Detect which cell encompasses the target text, then output its (x, y) center coordinate. 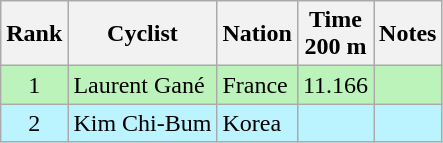
11.166 (335, 85)
France (257, 85)
Nation (257, 34)
Notes (408, 34)
Rank (34, 34)
2 (34, 123)
Time200 m (335, 34)
Korea (257, 123)
Cyclist (142, 34)
1 (34, 85)
Laurent Gané (142, 85)
Kim Chi-Bum (142, 123)
